Output the (X, Y) coordinate of the center of the cell containing the given text.  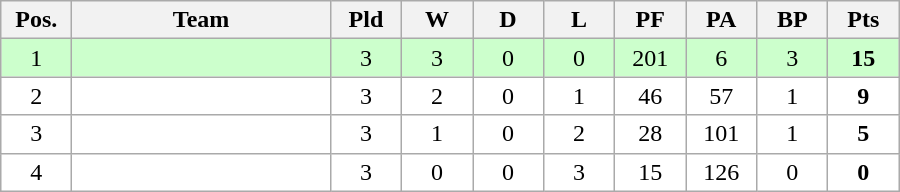
28 (650, 134)
4 (36, 172)
Pld (366, 20)
57 (722, 96)
W (436, 20)
9 (864, 96)
101 (722, 134)
PA (722, 20)
201 (650, 58)
L (580, 20)
126 (722, 172)
BP (792, 20)
Pos. (36, 20)
PF (650, 20)
Pts (864, 20)
46 (650, 96)
6 (722, 58)
5 (864, 134)
D (508, 20)
Team (202, 20)
